For the text-containing cell, return its midpoint in [x, y] coordinate format. 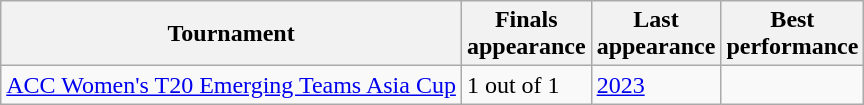
ACC Women's T20 Emerging Teams Asia Cup [232, 85]
Tournament [232, 34]
2023 [656, 85]
Lastappearance [656, 34]
Bestperformance [792, 34]
Finalsappearance [526, 34]
1 out of 1 [526, 85]
